Determine the (x, y) coordinate at the center of the cell enclosing the given text.  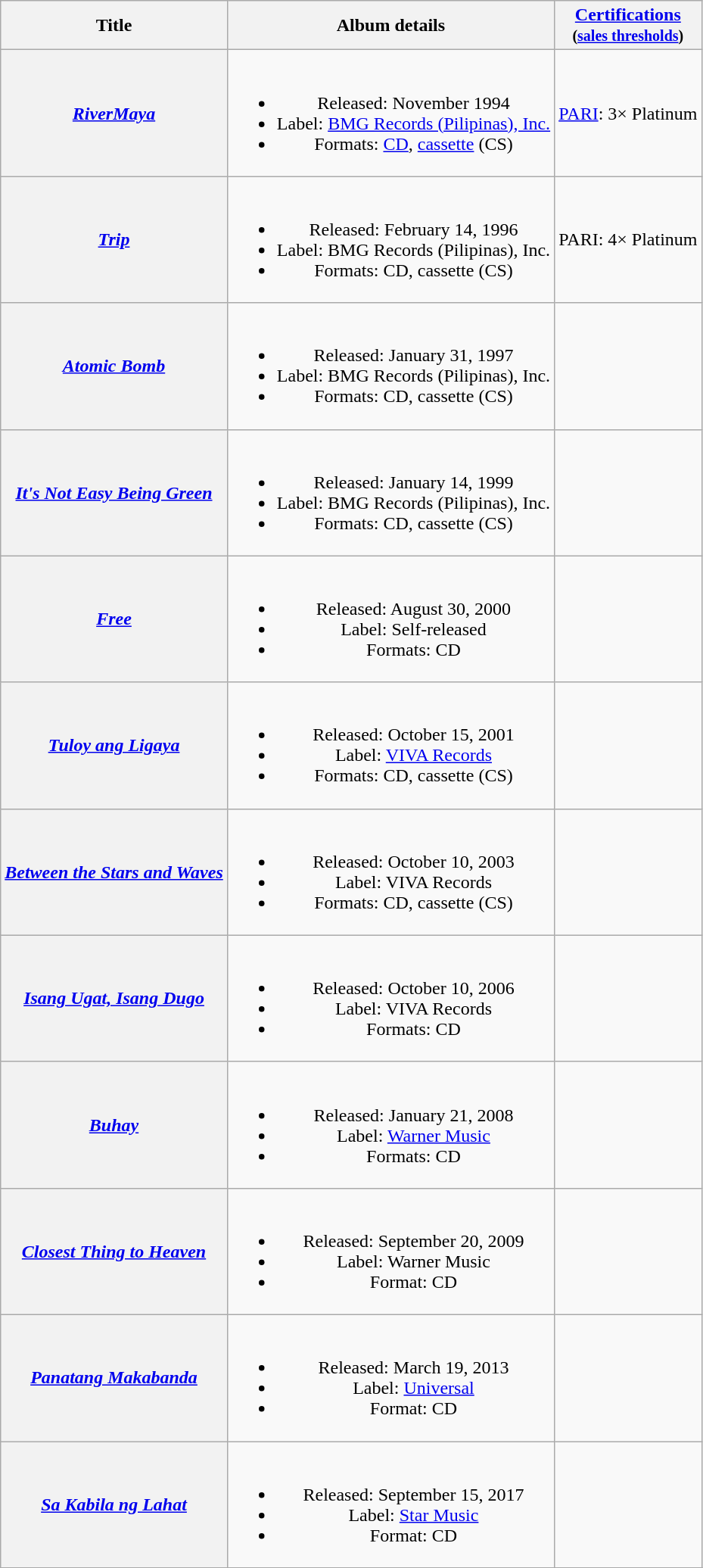
PARI: 3× Platinum (628, 114)
Released: November 1994Label: BMG Records (Pilipinas), Inc.Formats: CD, cassette (CS) (390, 114)
Certifications(sales thresholds) (628, 26)
Released: August 30, 2000Label: Self-releasedFormats: CD (390, 619)
Released: March 19, 2013Label: UniversalFormat: CD (390, 1378)
Free (114, 619)
Isang Ugat, Isang Dugo (114, 998)
PARI: 4× Platinum (628, 239)
Sa Kabila ng Lahat (114, 1505)
Tuloy ang Ligaya (114, 745)
Buhay (114, 1125)
It's Not Easy Being Green (114, 492)
RiverMaya (114, 114)
Closest Thing to Heaven (114, 1251)
Atomic Bomb (114, 366)
Released: October 10, 2003Label: VIVA RecordsFormats: CD, cassette (CS) (390, 872)
Trip (114, 239)
Released: October 10, 2006Label: VIVA RecordsFormats: CD (390, 998)
Released: January 31, 1997Label: BMG Records (Pilipinas), Inc.Formats: CD, cassette (CS) (390, 366)
Title (114, 26)
Album details (390, 26)
Panatang Makabanda (114, 1378)
Released: January 21, 2008Label: Warner MusicFormats: CD (390, 1125)
Released: October 15, 2001Label: VIVA RecordsFormats: CD, cassette (CS) (390, 745)
Released: January 14, 1999Label: BMG Records (Pilipinas), Inc.Formats: CD, cassette (CS) (390, 492)
Between the Stars and Waves (114, 872)
Released: September 15, 2017Label: Star MusicFormat: CD (390, 1505)
Released: February 14, 1996Label: BMG Records (Pilipinas), Inc.Formats: CD, cassette (CS) (390, 239)
Released: September 20, 2009Label: Warner MusicFormat: CD (390, 1251)
